Identify which cell holds the provided text, then report its [x, y] central coordinate. 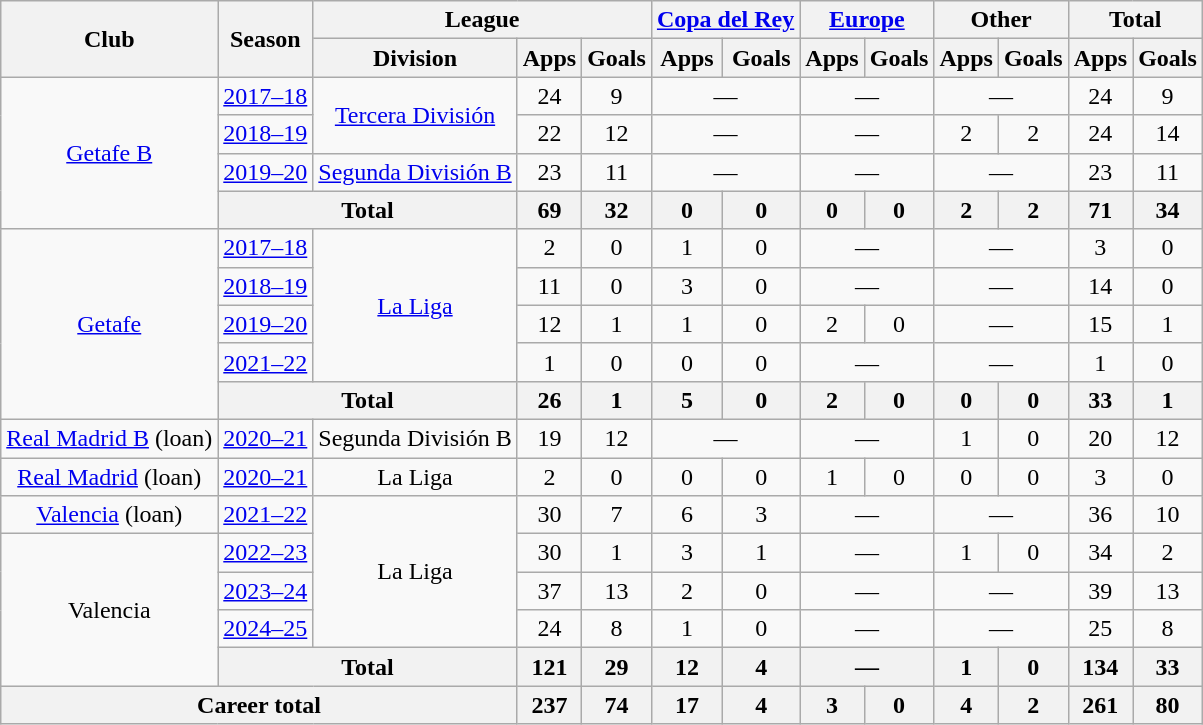
Valencia (loan) [110, 515]
Europe [867, 20]
2024–25 [266, 629]
Other [1001, 20]
2022–23 [266, 553]
134 [1100, 667]
32 [617, 210]
39 [1100, 591]
17 [686, 705]
Tercera División [415, 115]
71 [1100, 210]
15 [1100, 324]
74 [617, 705]
121 [549, 667]
37 [549, 591]
20 [1100, 438]
Getafe B [110, 153]
Copa del Rey [725, 20]
5 [686, 400]
2023–24 [266, 591]
36 [1100, 515]
Valencia [110, 610]
26 [549, 400]
7 [617, 515]
25 [1100, 629]
69 [549, 210]
Real Madrid (loan) [110, 477]
Career total [259, 705]
261 [1100, 705]
Division [415, 58]
6 [686, 515]
237 [549, 705]
22 [549, 134]
Real Madrid B (loan) [110, 438]
Club [110, 39]
10 [1168, 515]
80 [1168, 705]
League [482, 20]
Getafe [110, 324]
Season [266, 39]
19 [549, 438]
29 [617, 667]
